Determine the [X, Y] coordinate at the center of the cell enclosing the given text.  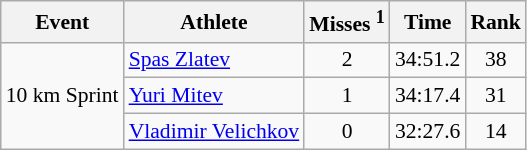
10 km Sprint [62, 96]
Spas Zlatev [214, 60]
Athlete [214, 22]
Event [62, 22]
2 [347, 60]
31 [496, 96]
32:27.6 [428, 132]
38 [496, 60]
Rank [496, 22]
14 [496, 132]
34:51.2 [428, 60]
Time [428, 22]
Vladimir Velichkov [214, 132]
34:17.4 [428, 96]
1 [347, 96]
Misses 1 [347, 22]
Yuri Mitev [214, 96]
0 [347, 132]
